For the text-containing cell, return its midpoint in (X, Y) coordinate format. 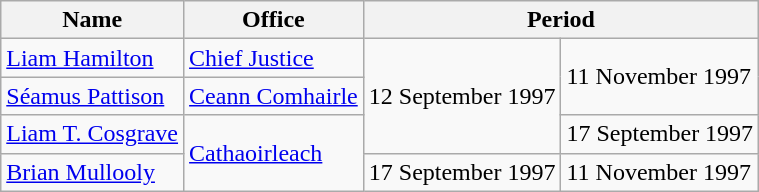
Liam Hamilton (92, 58)
Brian Mullooly (92, 172)
Period (560, 20)
12 September 1997 (462, 96)
Cathaoirleach (274, 153)
Ceann Comhairle (274, 96)
Name (92, 20)
Liam T. Cosgrave (92, 134)
Office (274, 20)
Chief Justice (274, 58)
Séamus Pattison (92, 96)
